Extract the [x, y] coordinate from the center of the cell holding the provided text.  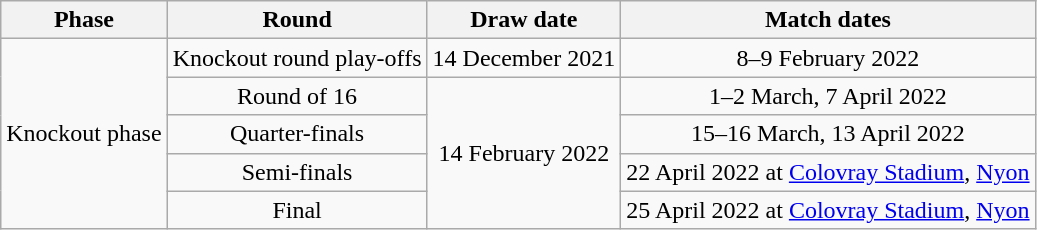
Round [297, 20]
15–16 March, 13 April 2022 [828, 134]
1–2 March, 7 April 2022 [828, 96]
14 February 2022 [524, 153]
Semi-finals [297, 172]
25 April 2022 at Colovray Stadium, Nyon [828, 210]
14 December 2021 [524, 58]
Final [297, 210]
Match dates [828, 20]
22 April 2022 at Colovray Stadium, Nyon [828, 172]
Knockout phase [84, 134]
Knockout round play-offs [297, 58]
Round of 16 [297, 96]
Quarter-finals [297, 134]
8–9 February 2022 [828, 58]
Draw date [524, 20]
Phase [84, 20]
